Capture the cell that displays the provided text and extract its (X, Y) central coordinate. 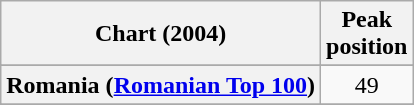
Chart (2004) (161, 34)
Romania (Romanian Top 100) (161, 85)
Peakposition (367, 34)
49 (367, 85)
